Search for the cell housing the specified text and yield its [X, Y] center coordinate. 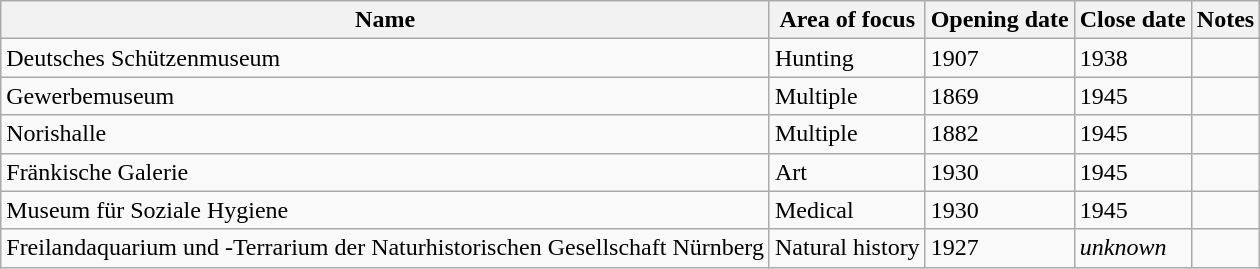
Freilandaquarium und -Terrarium der Naturhistorischen Gesellschaft Nürnberg [386, 248]
Art [847, 172]
Natural history [847, 248]
Museum für Soziale Hygiene [386, 210]
Name [386, 20]
Fränkische Galerie [386, 172]
unknown [1132, 248]
Notes [1225, 20]
Close date [1132, 20]
Norishalle [386, 134]
Area of focus [847, 20]
Opening date [1000, 20]
1938 [1132, 58]
1882 [1000, 134]
Hunting [847, 58]
1869 [1000, 96]
Gewerbemuseum [386, 96]
Deutsches Schützenmuseum [386, 58]
1907 [1000, 58]
Medical [847, 210]
1927 [1000, 248]
